Identify which cell holds the provided text, then report its [X, Y] central coordinate. 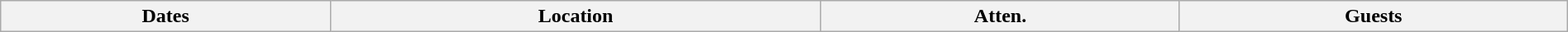
Location [576, 16]
Atten. [1001, 16]
Guests [1373, 16]
Dates [165, 16]
